Capture the cell that displays the provided text and extract its [x, y] central coordinate. 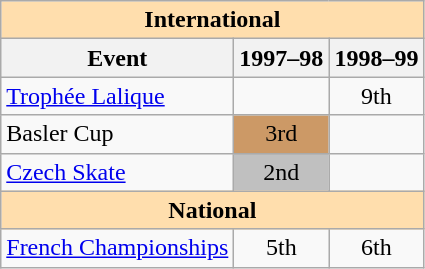
5th [282, 248]
3rd [282, 134]
Trophée Lalique [118, 96]
6th [376, 248]
Event [118, 58]
9th [376, 96]
Basler Cup [118, 134]
French Championships [118, 248]
International [212, 20]
1998–99 [376, 58]
1997–98 [282, 58]
Czech Skate [118, 172]
2nd [282, 172]
National [212, 210]
